Provide the (x, y) coordinate of the cell's center where the given text is located.  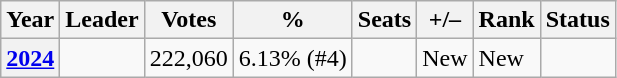
Votes (188, 20)
2024 (30, 58)
6.13% (#4) (292, 58)
Rank (506, 20)
+/– (445, 20)
% (292, 20)
Year (30, 20)
222,060 (188, 58)
Leader (102, 20)
Status (578, 20)
Seats (384, 20)
